Pinpoint the cell where the given text exists, returning its [x, y] midpoint coordinate. 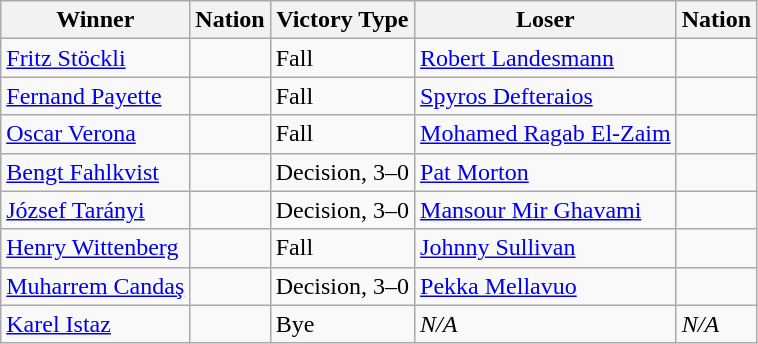
Robert Landesmann [546, 58]
Fritz Stöckli [96, 58]
József Tarányi [96, 210]
Bengt Fahlkvist [96, 172]
Henry Wittenberg [96, 248]
Muharrem Candaş [96, 286]
Winner [96, 20]
Karel Istaz [96, 324]
Spyros Defteraios [546, 96]
Pekka Mellavuo [546, 286]
Oscar Verona [96, 134]
Bye [342, 324]
Fernand Payette [96, 96]
Victory Type [342, 20]
Loser [546, 20]
Mansour Mir Ghavami [546, 210]
Pat Morton [546, 172]
Mohamed Ragab El-Zaim [546, 134]
Johnny Sullivan [546, 248]
